Detect which cell encompasses the target text, then output its [X, Y] center coordinate. 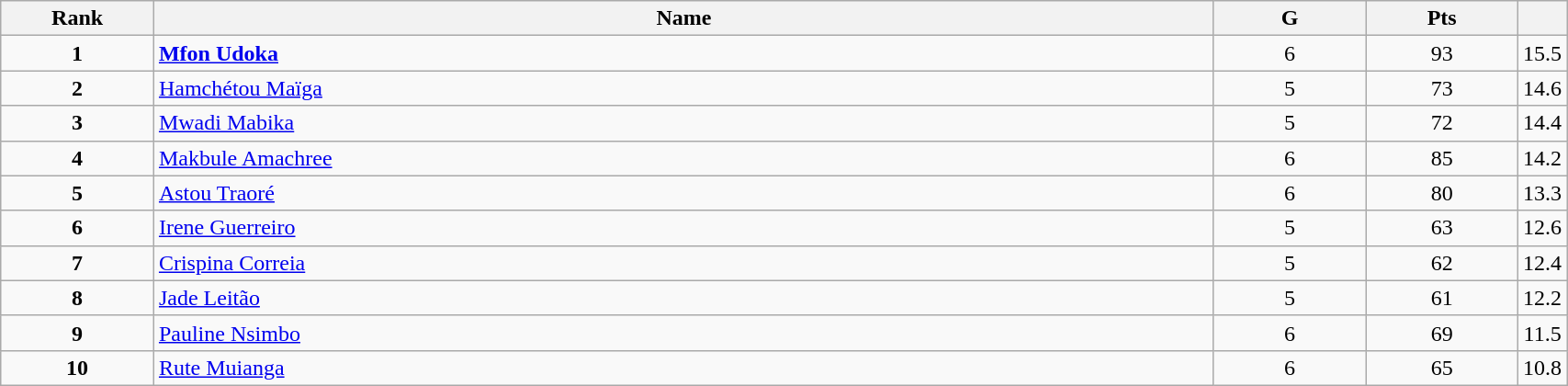
14.4 [1543, 123]
72 [1442, 123]
65 [1442, 368]
Makbule Amachree [683, 158]
Mfon Udoka [683, 53]
Irene Guerreiro [683, 228]
73 [1442, 88]
Mwadi Mabika [683, 123]
Hamchétou Maïga [683, 88]
12.2 [1543, 298]
13.3 [1543, 193]
Pts [1442, 18]
14.2 [1543, 158]
14.6 [1543, 88]
Rank [77, 18]
G [1290, 18]
63 [1442, 228]
Name [683, 18]
11.5 [1543, 333]
10.8 [1543, 368]
8 [77, 298]
7 [77, 263]
Pauline Nsimbo [683, 333]
69 [1442, 333]
9 [77, 333]
2 [77, 88]
61 [1442, 298]
3 [77, 123]
Astou Traoré [683, 193]
12.4 [1543, 263]
15.5 [1543, 53]
10 [77, 368]
62 [1442, 263]
80 [1442, 193]
1 [77, 53]
Crispina Correia [683, 263]
Rute Muianga [683, 368]
4 [77, 158]
85 [1442, 158]
12.6 [1543, 228]
93 [1442, 53]
Jade Leitão [683, 298]
